Capture the cell that displays the provided text and extract its (x, y) central coordinate. 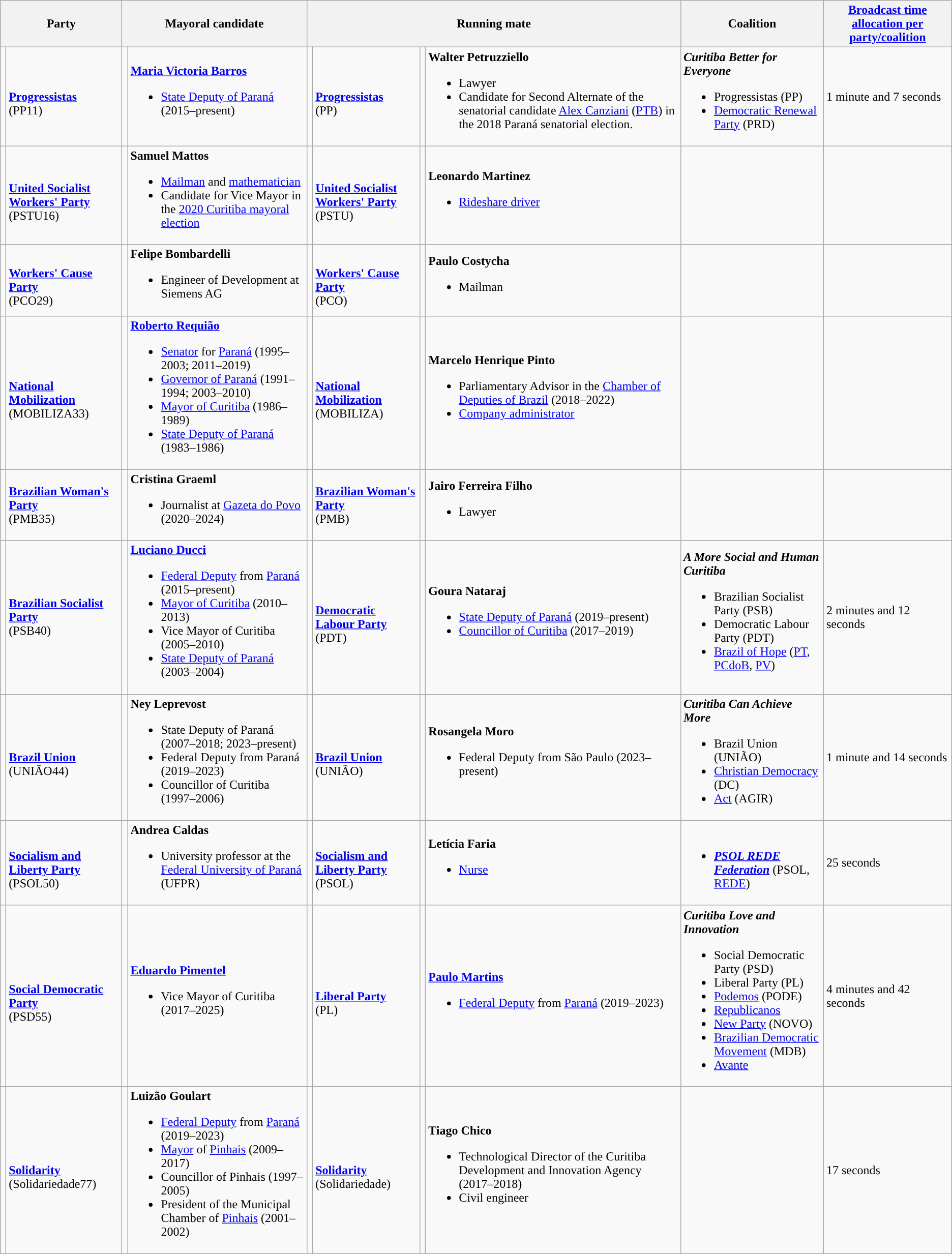
Brazilian Woman's Party(PMB) (366, 505)
Paulo CostychaMailman (553, 280)
1 minute and 7 seconds (887, 97)
National Mobilization(MOBILIZA33) (64, 393)
A More Social and Human CuritibaBrazilian Socialist Party (PSB)Democratic Labour Party (PDT)Brazil of Hope (PT, PCdoB, PV) (752, 617)
17 seconds (887, 1170)
Cristina GraemlJournalist at Gazeta do Povo (2020–2024) (218, 505)
Mayoral candidate (215, 24)
Socialism and Liberty Party(PSOL50) (64, 862)
Andrea CaldasUniversity professor at the Federal University of Paraná (UFPR) (218, 862)
Broadcast time allocation per party/coalition (887, 24)
Workers' Cause Party(PCO29) (64, 280)
Walter PetruzzielloLawyerCandidate for Second Alternate of the senatorial candidate Alex Canziani (PTB) in the 2018 Paraná senatorial election. (553, 97)
Solidarity(Solidariedade77) (64, 1170)
Social Democratic Party(PSD55) (64, 996)
Brazil Union(UNIÃO44) (64, 757)
4 minutes and 42 seconds (887, 996)
Socialism and Liberty Party(PSOL) (366, 862)
Party (61, 24)
Progressistas(PP11) (64, 97)
Brazilian Woman's Party(PMB35) (64, 505)
Running mate (494, 24)
Leonardo MartinezRideshare driver (553, 195)
Workers' Cause Party(PCO) (366, 280)
United Socialist Workers' Party(PSTU16) (64, 195)
Democratic Labour Party(PDT) (366, 617)
Tiago ChicoTechnological Director of the Curitiba Development and Innovation Agency (2017–2018)Civil engineer (553, 1170)
Rosangela MoroFederal Deputy from São Paulo (2023–present) (553, 757)
PSOL REDE Federation (PSOL, REDE) (752, 862)
Samuel MattosMailman and mathematicianCandidate for Vice Mayor in the 2020 Curitiba mayoral election (218, 195)
1 minute and 14 seconds (887, 757)
Curitiba Better for EveryoneProgressistas (PP)Democratic Renewal Party (PRD) (752, 97)
25 seconds (887, 862)
Coalition (752, 24)
United Socialist Workers' Party(PSTU) (366, 195)
Paulo MartinsFederal Deputy from Paraná (2019–2023) (553, 996)
National Mobilization(MOBILIZA) (366, 393)
2 minutes and 12 seconds (887, 617)
Brazil Union(UNIÃO) (366, 757)
Goura NatarajState Deputy of Paraná (2019–present)Councillor of Curitiba (2017–2019) (553, 617)
Brazilian Socialist Party(PSB40) (64, 617)
Curitiba Can Achieve MoreBrazil Union (UNIÃO)Christian Democracy (DC)Act (AGIR) (752, 757)
Progressistas(PP) (366, 97)
Eduardo PimentelVice Mayor of Curitiba (2017–2025) (218, 996)
Felipe BombardelliEngineer of Development at Siemens AG (218, 280)
Liberal Party(PL) (366, 996)
Letícia FariaNurse (553, 862)
Maria Victoria BarrosState Deputy of Paraná (2015–present) (218, 97)
Marcelo Henrique PintoParliamentary Advisor in the Chamber of Deputies of Brazil (2018–2022)Company administrator (553, 393)
Solidarity(Solidariedade) (366, 1170)
Ney LeprevostState Deputy of Paraná (2007–2018; 2023–present)Federal Deputy from Paraná (2019–2023)Councillor of Curitiba (1997–2006) (218, 757)
Jairo Ferreira FilhoLawyer (553, 505)
